Return [X, Y] of the center of cell containing provided text 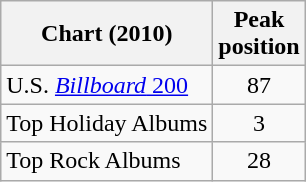
Top Rock Albums [107, 161]
3 [259, 123]
Chart (2010) [107, 34]
28 [259, 161]
Peakposition [259, 34]
Top Holiday Albums [107, 123]
U.S. Billboard 200 [107, 85]
87 [259, 85]
